Find where the given text appears and provide that cell's center as (x, y) coordinate. 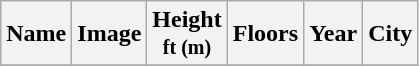
Year (334, 34)
Name (36, 34)
Floors (265, 34)
Heightft (m) (187, 34)
City (390, 34)
Image (110, 34)
